Capture the cell that displays the provided text and extract its [x, y] central coordinate. 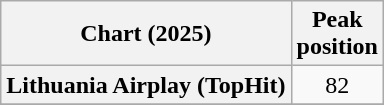
Chart (2025) [146, 34]
Peakposition [337, 34]
82 [337, 85]
Lithuania Airplay (TopHit) [146, 85]
